Pinpoint the cell where the given text exists, returning its [x, y] midpoint coordinate. 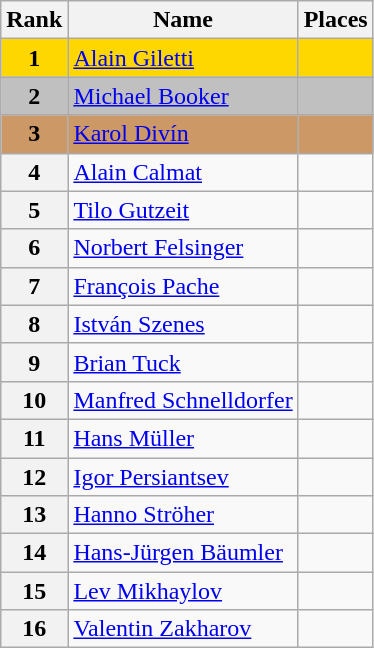
Places [336, 20]
Rank [34, 20]
François Pache [183, 286]
Brian Tuck [183, 362]
Karol Divín [183, 134]
11 [34, 438]
Alain Calmat [183, 172]
Norbert Felsinger [183, 248]
2 [34, 96]
Tilo Gutzeit [183, 210]
Igor Persiantsev [183, 477]
7 [34, 286]
14 [34, 553]
16 [34, 629]
Lev Mikhaylov [183, 591]
4 [34, 172]
10 [34, 400]
9 [34, 362]
Hans-Jürgen Bäumler [183, 553]
12 [34, 477]
1 [34, 58]
15 [34, 591]
5 [34, 210]
3 [34, 134]
Valentin Zakharov [183, 629]
13 [34, 515]
Name [183, 20]
Manfred Schnelldorfer [183, 400]
6 [34, 248]
Hanno Ströher [183, 515]
Alain Giletti [183, 58]
Michael Booker [183, 96]
István Szenes [183, 324]
8 [34, 324]
Hans Müller [183, 438]
